Locate the cell with the specified text and output its (x, y) center coordinate. 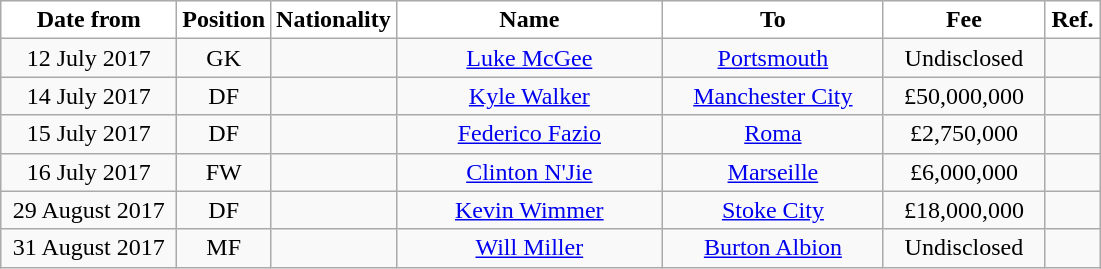
Kyle Walker (529, 96)
FW (224, 172)
£2,750,000 (964, 134)
Manchester City (772, 96)
Federico Fazio (529, 134)
Name (529, 20)
Fee (964, 20)
Luke McGee (529, 58)
16 July 2017 (89, 172)
12 July 2017 (89, 58)
Will Miller (529, 248)
GK (224, 58)
£6,000,000 (964, 172)
Marseille (772, 172)
£18,000,000 (964, 210)
Date from (89, 20)
Portsmouth (772, 58)
To (772, 20)
15 July 2017 (89, 134)
Kevin Wimmer (529, 210)
Ref. (1072, 20)
£50,000,000 (964, 96)
Nationality (334, 20)
31 August 2017 (89, 248)
Roma (772, 134)
Position (224, 20)
14 July 2017 (89, 96)
Stoke City (772, 210)
29 August 2017 (89, 210)
Burton Albion (772, 248)
MF (224, 248)
Clinton N'Jie (529, 172)
